Capture the cell that displays the provided text and extract its [X, Y] central coordinate. 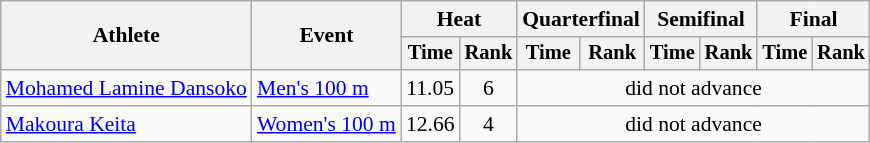
Final [813, 19]
12.66 [430, 124]
11.05 [430, 88]
Quarterfinal [581, 19]
Men's 100 m [326, 88]
Athlete [126, 36]
Semifinal [701, 19]
Women's 100 m [326, 124]
Event [326, 36]
6 [489, 88]
Mohamed Lamine Dansoko [126, 88]
Makoura Keita [126, 124]
4 [489, 124]
Heat [459, 19]
